From the cell containing the given text, extract its center point as [x, y] coordinate. 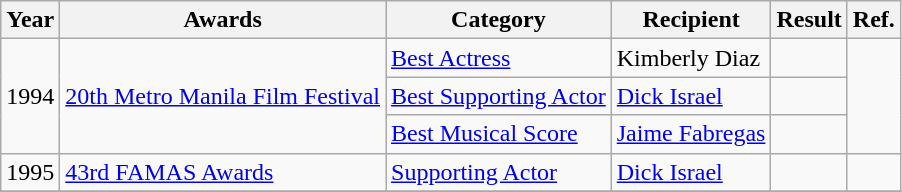
1995 [30, 172]
Result [809, 20]
20th Metro Manila Film Festival [223, 96]
Awards [223, 20]
Jaime Fabregas [691, 134]
Year [30, 20]
Category [499, 20]
Recipient [691, 20]
Supporting Actor [499, 172]
1994 [30, 96]
Best Actress [499, 58]
Best Supporting Actor [499, 96]
Ref. [874, 20]
43rd FAMAS Awards [223, 172]
Best Musical Score [499, 134]
Kimberly Diaz [691, 58]
